Return (x, y) of the center of cell containing provided text 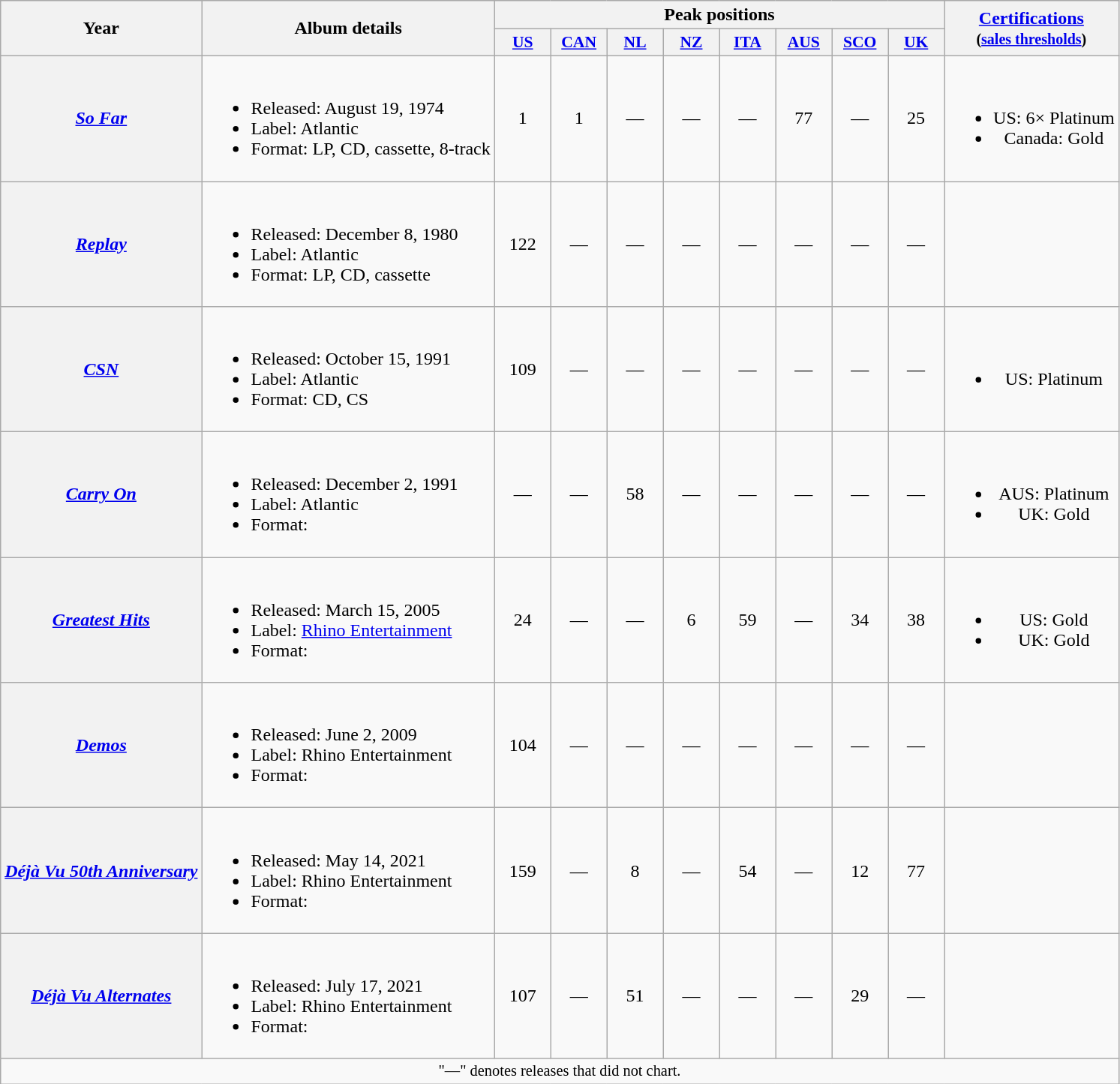
US (522, 43)
51 (635, 996)
CAN (579, 43)
25 (917, 119)
NZ (692, 43)
59 (747, 620)
Demos (101, 746)
"—" denotes releases that did not chart. (560, 1071)
US: GoldUK: Gold (1032, 620)
109 (522, 369)
104 (522, 746)
So Far (101, 119)
US: 6× PlatinumCanada: Gold (1032, 119)
AUS (804, 43)
Album details (348, 29)
Released: May 14, 2021Label: Rhino EntertainmentFormat: (348, 870)
58 (635, 495)
8 (635, 870)
Peak positions (719, 15)
SCO (860, 43)
Released: March 15, 2005Label: Rhino EntertainmentFormat: (348, 620)
54 (747, 870)
Certifications(sales thresholds) (1032, 29)
Released: July 17, 2021Label: Rhino EntertainmentFormat: (348, 996)
AUS: PlatinumUK: Gold (1032, 495)
Released: December 8, 1980Label: AtlanticFormat: LP, CD, cassette (348, 245)
Déjà Vu Alternates (101, 996)
Released: December 2, 1991Label: AtlanticFormat: (348, 495)
UK (917, 43)
Greatest Hits (101, 620)
122 (522, 245)
Year (101, 29)
Released: June 2, 2009Label: Rhino EntertainmentFormat: (348, 746)
NL (635, 43)
ITA (747, 43)
29 (860, 996)
Released: August 19, 1974Label: AtlanticFormat: LP, CD, cassette, 8-track (348, 119)
12 (860, 870)
Replay (101, 245)
34 (860, 620)
159 (522, 870)
US: Platinum (1032, 369)
6 (692, 620)
107 (522, 996)
38 (917, 620)
24 (522, 620)
Released: October 15, 1991Label: AtlanticFormat: CD, CS (348, 369)
Carry On (101, 495)
Déjà Vu 50th Anniversary (101, 870)
CSN (101, 369)
